Extract the [X, Y] coordinate from the center of the cell holding the provided text.  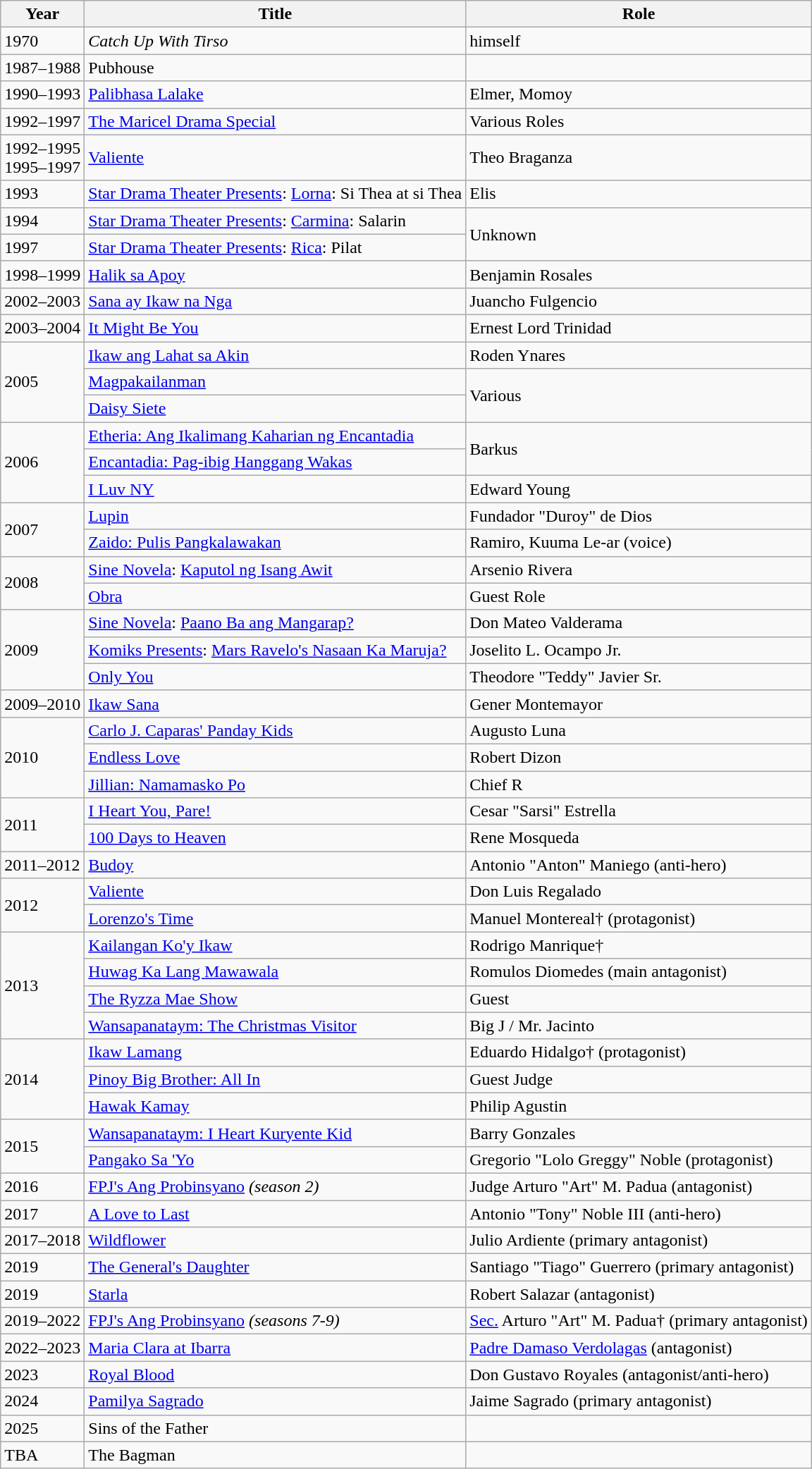
Year [42, 14]
Pamilya Sagrado [275, 1401]
Elmer, Momoy [639, 94]
1987–1988 [42, 68]
Halik sa Apoy [275, 274]
Title [275, 14]
Don Luis Regalado [639, 892]
Jaime Sagrado (primary antagonist) [639, 1401]
Don Mateo Valderama [639, 623]
2003–2004 [42, 328]
Kailangan Ko'y Ikaw [275, 945]
Antonio "Tony" Noble III (anti-hero) [639, 1213]
2013 [42, 985]
Carlo J. Caparas' Panday Kids [275, 730]
Star Drama Theater Presents: Rica: Pilat [275, 247]
Rodrigo Manrique† [639, 945]
Theo Braganza [639, 158]
TBA [42, 1455]
Lupin [275, 516]
Don Gustavo Royales (antagonist/anti-hero) [639, 1375]
Ikaw ang Lahat sa Akin [275, 355]
Pubhouse [275, 68]
2005 [42, 381]
Wansapanataym: I Heart Kuryente Kid [275, 1133]
Cesar "Sarsi" Estrella [639, 811]
2022–2023 [42, 1348]
The Ryzza Mae Show [275, 999]
Ernest Lord Trinidad [639, 328]
Guest Judge [639, 1079]
1992–1997 [42, 121]
Santiago "Tiago" Guerrero (primary antagonist) [639, 1267]
Only You [275, 677]
I Heart You, Pare! [275, 811]
2007 [42, 529]
himself [639, 41]
2014 [42, 1079]
Big J / Mr. Jacinto [639, 1026]
The General's Daughter [275, 1267]
The Maricel Drama Special [275, 121]
Eduardo Hidalgo† (protagonist) [639, 1052]
I Luv NY [275, 489]
Philip Agustin [639, 1106]
Judge Arturo "Art" M. Padua (antagonist) [639, 1186]
Ramiro, Kuuma Le-ar (voice) [639, 543]
Elis [639, 194]
1998–1999 [42, 274]
1993 [42, 194]
2016 [42, 1186]
Lorenzo's Time [275, 918]
The Bagman [275, 1455]
Encantadia: Pag-ibig Hanggang Wakas [275, 462]
Antonio "Anton" Maniego (anti-hero) [639, 865]
1994 [42, 221]
Gener Montemayor [639, 703]
2017–2018 [42, 1241]
2023 [42, 1375]
Gregorio "Lolo Greggy" Noble (protagonist) [639, 1160]
Ikaw Lamang [275, 1052]
Robert Dizon [639, 757]
Pinoy Big Brother: All In [275, 1079]
2008 [42, 583]
Budoy [275, 865]
1990–1993 [42, 94]
Komiks Presents: Mars Ravelo's Nasaan Ka Maruja? [275, 650]
Edward Young [639, 489]
Joselito L. Ocampo Jr. [639, 650]
It Might Be You [275, 328]
Ikaw Sana [275, 703]
Etheria: Ang Ikalimang Kaharian ng Encantadia [275, 436]
2009 [42, 650]
Star Drama Theater Presents: Carmina: Salarin [275, 221]
Sana ay Ikaw na Nga [275, 301]
Unknown [639, 234]
Maria Clara at Ibarra [275, 1348]
Catch Up With Tirso [275, 41]
Huwag Ka Lang Mawawala [275, 972]
Guest [639, 999]
Palibhasa Lalake [275, 94]
Sins of the Father [275, 1428]
Theodore "Teddy" Javier Sr. [639, 677]
Sine Novela: Paano Ba ang Mangarap? [275, 623]
Fundador "Duroy" de Dios [639, 516]
2010 [42, 757]
Romulos Diomedes (main antagonist) [639, 972]
Star Drama Theater Presents: Lorna: Si Thea at si Thea [275, 194]
2006 [42, 462]
Wildflower [275, 1241]
Manuel Montereal† (protagonist) [639, 918]
Role [639, 14]
Jillian: Namamasko Po [275, 785]
2011–2012 [42, 865]
Hawak Kamay [275, 1106]
Various Roles [639, 121]
Chief R [639, 785]
Arsenio Rivera [639, 570]
Augusto Luna [639, 730]
Rene Mosqueda [639, 838]
Guest Role [639, 596]
Zaido: Pulis Pangkalawakan [275, 543]
2024 [42, 1401]
Padre Damaso Verdolagas (antagonist) [639, 1348]
Royal Blood [275, 1375]
Juancho Fulgencio [639, 301]
Various [639, 395]
Pangako Sa 'Yo [275, 1160]
2015 [42, 1146]
1997 [42, 247]
FPJ's Ang Probinsyano (season 2) [275, 1186]
Daisy Siete [275, 409]
FPJ's Ang Probinsyano (seasons 7-9) [275, 1321]
Starla [275, 1294]
2019–2022 [42, 1321]
100 Days to Heaven [275, 838]
Roden Ynares [639, 355]
2009–2010 [42, 703]
2012 [42, 905]
Wansapanataym: The Christmas Visitor [275, 1026]
Robert Salazar (antagonist) [639, 1294]
2011 [42, 825]
Barry Gonzales [639, 1133]
1970 [42, 41]
Obra [275, 596]
Julio Ardiente (primary antagonist) [639, 1241]
2025 [42, 1428]
A Love to Last [275, 1213]
Sine Novela: Kaputol ng Isang Awit [275, 570]
Sec. Arturo "Art" M. Padua† (primary antagonist) [639, 1321]
2002–2003 [42, 301]
Barkus [639, 449]
Benjamin Rosales [639, 274]
Magpakailanman [275, 382]
Endless Love [275, 757]
2017 [42, 1213]
1992–19951995–1997 [42, 158]
